Provide the [X, Y] coordinate of the cell's center where the given text is located.  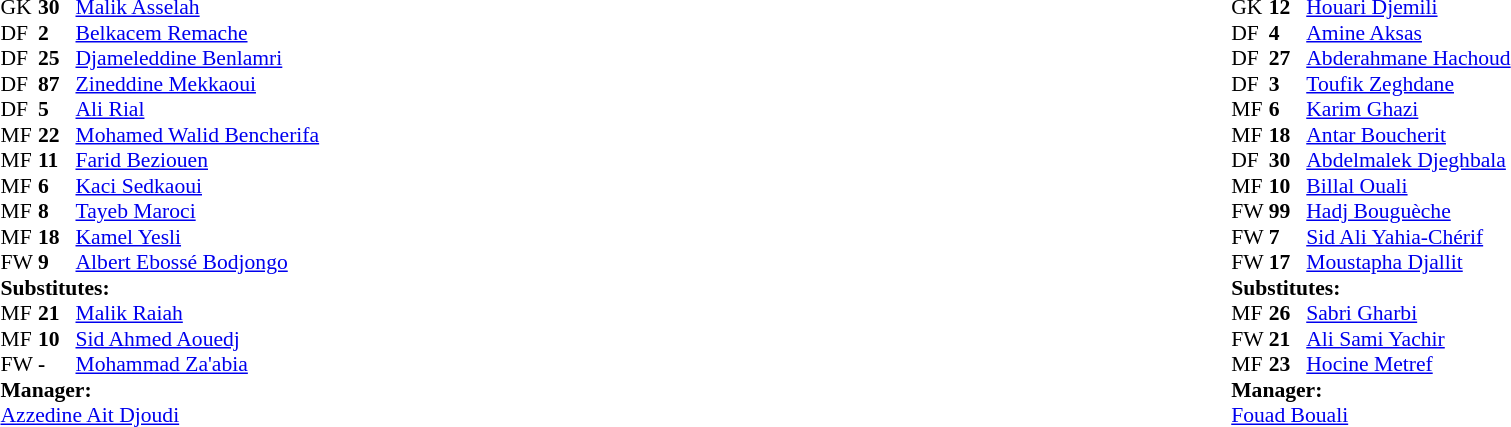
- [57, 365]
Mohammad Za'abia [226, 365]
87 [57, 84]
3 [1288, 84]
Ali Rial [226, 109]
9 [57, 263]
Tayeb Maroci [226, 211]
Belkacem Remache [226, 33]
Sid Ahmed Aouedj [226, 339]
8 [57, 211]
2 [57, 33]
11 [57, 161]
30 [1288, 161]
5 [57, 109]
Malik Raiah [226, 313]
7 [1288, 237]
Farid Beziouen [226, 161]
25 [57, 59]
Manager: [188, 390]
Zineddine Mekkaoui [226, 84]
Substitutes: [188, 288]
Kaci Sedkaoui [226, 186]
26 [1288, 313]
4 [1288, 33]
Djameleddine Benlamri [226, 59]
99 [1288, 211]
Albert Ebossé Bodjongo [226, 263]
22 [57, 135]
17 [1288, 263]
27 [1288, 59]
23 [1288, 365]
Kamel Yesli [226, 237]
Mohamed Walid Bencherifa [226, 135]
